Extract the [x, y] coordinate from the center of the cell holding the provided text.  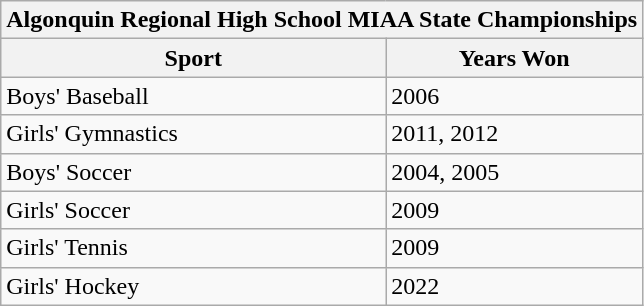
Boys' Baseball [194, 96]
Girls' Gymnastics [194, 134]
Years Won [514, 58]
2011, 2012 [514, 134]
Sport [194, 58]
Algonquin Regional High School MIAA State Championships [322, 20]
2006 [514, 96]
Girls' Soccer [194, 210]
2022 [514, 286]
Girls' Tennis [194, 248]
Boys' Soccer [194, 172]
Girls' Hockey [194, 286]
2004, 2005 [514, 172]
